Determine the (x, y) coordinate at the center of the cell enclosing the given text.  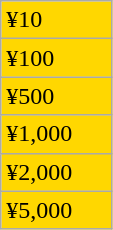
¥500 (56, 96)
¥10 (56, 20)
¥100 (56, 58)
¥5,000 (56, 210)
¥2,000 (56, 172)
¥1,000 (56, 134)
